Capture the cell that displays the provided text and extract its [x, y] central coordinate. 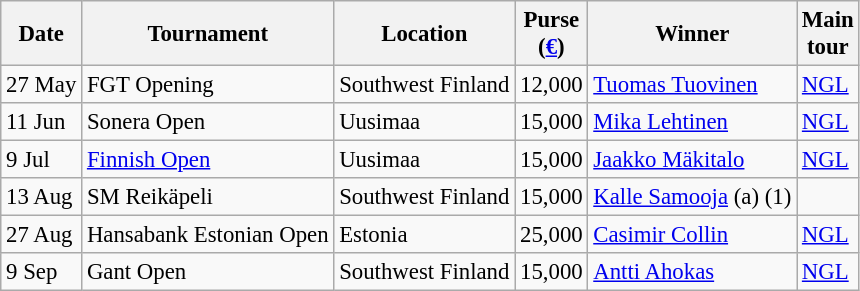
9 Jul [42, 160]
Tournament [208, 34]
Date [42, 34]
Sonera Open [208, 122]
Maintour [828, 34]
12,000 [552, 85]
27 May [42, 85]
Estonia [424, 235]
11 Jun [42, 122]
27 Aug [42, 235]
Mika Lehtinen [692, 122]
Jaakko Mäkitalo [692, 160]
Location [424, 34]
Casimir Collin [692, 235]
Tuomas Tuovinen [692, 85]
25,000 [552, 235]
Winner [692, 34]
Finnish Open [208, 160]
Kalle Samooja (a) (1) [692, 197]
SM Reikäpeli [208, 197]
FGT Opening [208, 85]
Purse(€) [552, 34]
13 Aug [42, 197]
Hansabank Estonian Open [208, 235]
